Return the (X, Y) coordinate for the center point of the cell that contains the specified text.  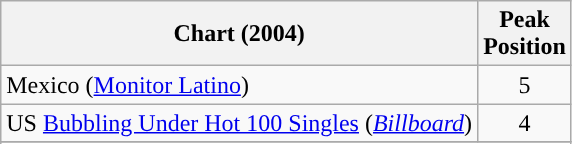
4 (525, 123)
PeakPosition (525, 34)
Mexico (Monitor Latino) (240, 85)
US Bubbling Under Hot 100 Singles (Billboard) (240, 123)
5 (525, 85)
Chart (2004) (240, 34)
